Return (X, Y) of the center of cell containing provided text 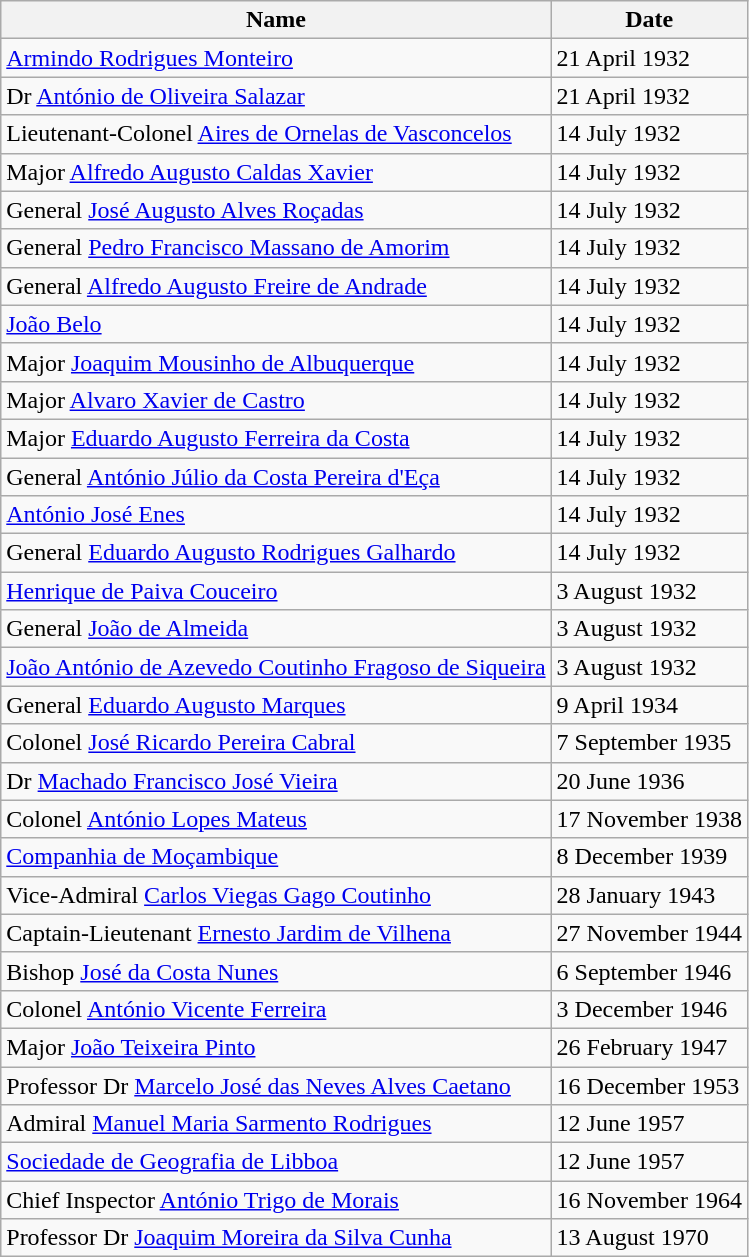
General António Júlio da Costa Pereira d'Eça (276, 477)
20 June 1936 (649, 781)
Dr Machado Francisco José Vieira (276, 781)
16 November 1964 (649, 1200)
7 September 1935 (649, 743)
Professor Dr Marcelo José das Neves Alves Caetano (276, 1085)
Lieutenant-Colonel Aires de Ornelas de Vasconcelos (276, 134)
9 April 1934 (649, 705)
28 January 1943 (649, 895)
Major Eduardo Augusto Ferreira da Costa (276, 438)
Major Joaquim Mousinho de Albuquerque (276, 362)
26 February 1947 (649, 1047)
Colonel José Ricardo Pereira Cabral (276, 743)
Major Alvaro Xavier de Castro (276, 400)
João António de Azevedo Coutinho Fragoso de Siqueira (276, 667)
Bishop José da Costa Nunes (276, 971)
General Alfredo Augusto Freire de Andrade (276, 286)
Admiral Manuel Maria Sarmento Rodrigues (276, 1124)
General Pedro Francisco Massano de Amorim (276, 248)
Major Alfredo Augusto Caldas Xavier (276, 172)
Captain-Lieutenant Ernesto Jardim de Vilhena (276, 933)
13 August 1970 (649, 1238)
João Belo (276, 324)
Sociedade de Geografia de Libboa (276, 1162)
General José Augusto Alves Roçadas (276, 210)
Companhia de Moçambique (276, 857)
6 September 1946 (649, 971)
General Eduardo Augusto Rodrigues Galhardo (276, 553)
Armindo Rodrigues Monteiro (276, 58)
Colonel António Lopes Mateus (276, 819)
17 November 1938 (649, 819)
Colonel António Vicente Ferreira (276, 1009)
Major João Teixeira Pinto (276, 1047)
General Eduardo Augusto Marques (276, 705)
3 December 1946 (649, 1009)
General João de Almeida (276, 629)
Chief Inspector António Trigo de Morais (276, 1200)
8 December 1939 (649, 857)
27 November 1944 (649, 933)
Vice-Admiral Carlos Viegas Gago Coutinho (276, 895)
Date (649, 20)
Name (276, 20)
Professor Dr Joaquim Moreira da Silva Cunha (276, 1238)
16 December 1953 (649, 1085)
Henrique de Paiva Couceiro (276, 591)
António José Enes (276, 515)
Dr António de Oliveira Salazar (276, 96)
